Search for the cell housing the specified text and yield its [X, Y] center coordinate. 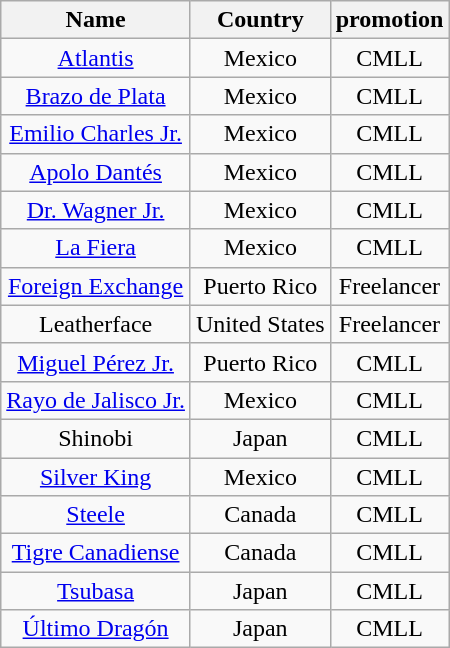
Apolo Dantés [96, 172]
Rayo de Jalisco Jr. [96, 400]
Steele [96, 515]
Shinobi [96, 438]
Emilio Charles Jr. [96, 134]
promotion [390, 20]
United States [260, 324]
Foreign Exchange [96, 286]
Miguel Pérez Jr. [96, 362]
Tigre Canadiense [96, 553]
Último Dragón [96, 629]
Silver King [96, 477]
Country [260, 20]
Tsubasa [96, 591]
Leatherface [96, 324]
Dr. Wagner Jr. [96, 210]
Atlantis [96, 58]
La Fiera [96, 248]
Brazo de Plata [96, 96]
Name [96, 20]
